Scan for the cell matching the given text and deliver its (x, y) coordinate at center. 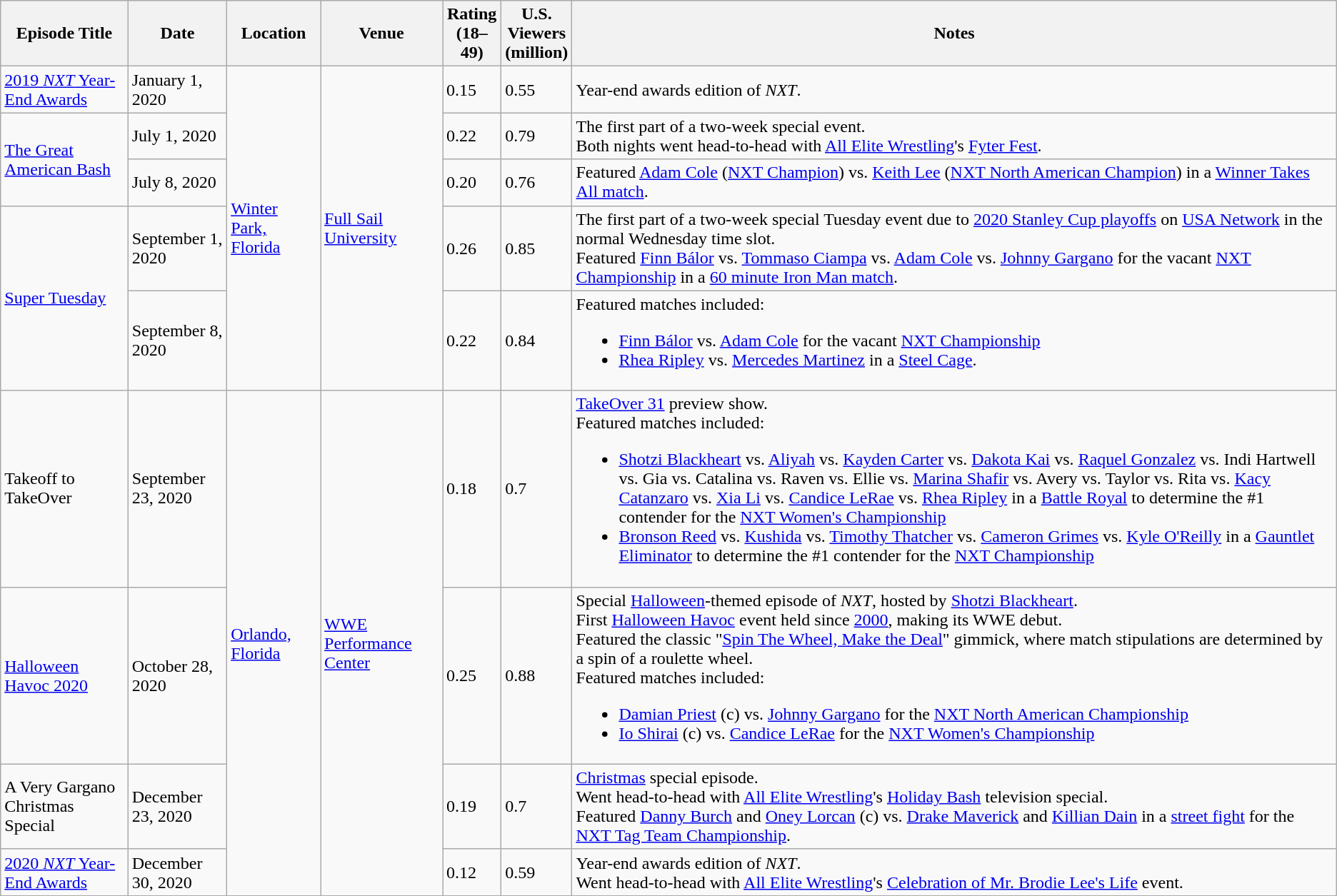
July 8, 2020 (177, 183)
Winter Park, Florida (274, 228)
2019 NXT Year-End Awards (64, 90)
Super Tuesday (64, 298)
Date (177, 34)
Location (274, 34)
0.25 (472, 675)
October 28, 2020 (177, 675)
0.26 (472, 248)
Episode Title (64, 34)
Orlando, Florida (274, 643)
0.85 (537, 248)
Year-end awards edition of NXT. (954, 90)
2020 NXT Year-End Awards (64, 872)
0.12 (472, 872)
December 23, 2020 (177, 807)
Year-end awards edition of NXT.Went head-to-head with All Elite Wrestling's Celebration of Mr. Brodie Lee's Life event. (954, 872)
0.59 (537, 872)
September 23, 2020 (177, 488)
A Very Gargano Christmas Special (64, 807)
Full Sail University (381, 228)
0.18 (472, 488)
September 1, 2020 (177, 248)
0.55 (537, 90)
January 1, 2020 (177, 90)
The Great American Bash (64, 159)
WWE Performance Center (381, 643)
September 8, 2020 (177, 341)
0.88 (537, 675)
U.S.Viewers(million) (537, 34)
0.84 (537, 341)
Halloween Havoc 2020 (64, 675)
The first part of a two-week special event.Both nights went head-to-head with All Elite Wrestling's Fyter Fest. (954, 136)
0.76 (537, 183)
0.79 (537, 136)
Notes (954, 34)
Takeoff to TakeOver (64, 488)
0.19 (472, 807)
Featured Adam Cole (NXT Champion) vs. Keith Lee (NXT North American Champion) in a Winner Takes All match. (954, 183)
July 1, 2020 (177, 136)
December 30, 2020 (177, 872)
Featured matches included:Finn Bálor vs. Adam Cole for the vacant NXT ChampionshipRhea Ripley vs. Mercedes Martinez in a Steel Cage. (954, 341)
0.20 (472, 183)
0.15 (472, 90)
Rating(18–49) (472, 34)
Venue (381, 34)
